Find where the given text appears and provide that cell's center as [x, y] coordinate. 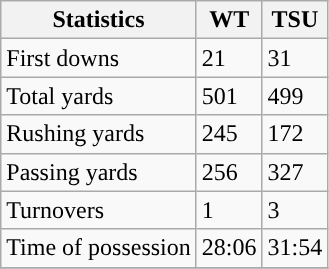
21 [229, 58]
31 [295, 58]
1 [229, 210]
Turnovers [99, 210]
TSU [295, 20]
3 [295, 210]
327 [295, 172]
Time of possession [99, 248]
172 [295, 134]
Rushing yards [99, 134]
499 [295, 96]
Total yards [99, 96]
28:06 [229, 248]
256 [229, 172]
31:54 [295, 248]
Passing yards [99, 172]
245 [229, 134]
First downs [99, 58]
Statistics [99, 20]
WT [229, 20]
501 [229, 96]
